Capture the cell that displays the provided text and extract its [x, y] central coordinate. 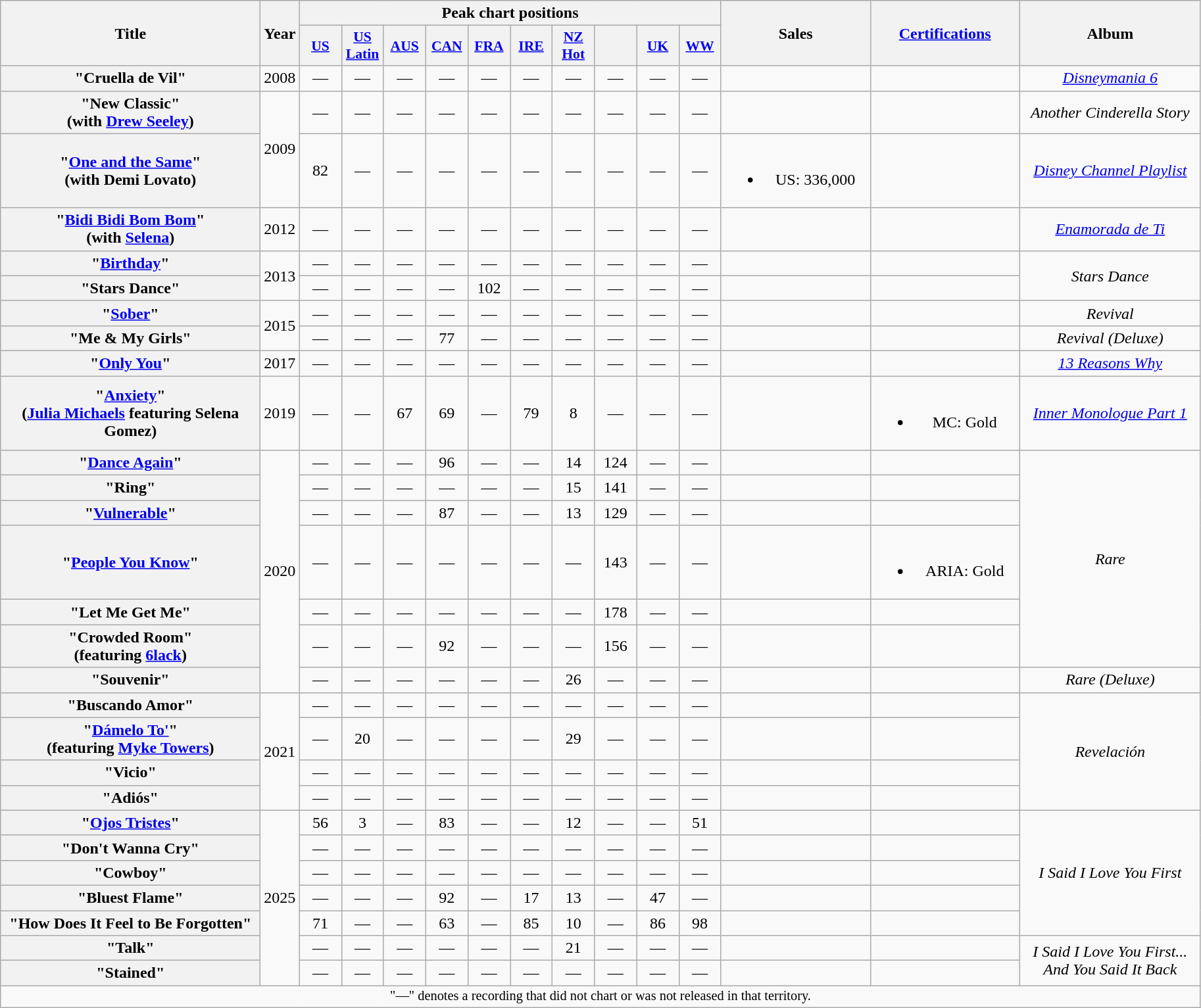
2013 [280, 276]
15 [574, 488]
"Anxiety" (Julia Michaels featuring Selena Gomez) [130, 413]
10 [574, 923]
Disney Channel Playlist [1110, 171]
"People You Know" [130, 563]
79 [531, 413]
"Ojos Tristes" [130, 823]
2021 [280, 751]
Disneymania 6 [1110, 78]
"Ring" [130, 488]
Revival [1110, 313]
2015 [280, 325]
69 [447, 413]
2012 [280, 229]
Peak chart positions [510, 13]
17 [531, 898]
"Crowded Room"(featuring 6lack) [130, 646]
Another Cinderella Story [1110, 112]
"Only You" [130, 363]
82 [320, 171]
87 [447, 513]
77 [447, 338]
Stars Dance [1110, 276]
I Said I Love You First... And You Said It Back [1110, 961]
96 [447, 463]
86 [658, 923]
Enamorada de Ti [1110, 229]
26 [574, 680]
ARIA: Gold [944, 563]
21 [574, 948]
"One and the Same"(with Demi Lovato) [130, 171]
12 [574, 823]
"Stained" [130, 973]
129 [616, 513]
I Said I Love You First [1110, 873]
Revelación [1110, 751]
"Sober" [130, 313]
Year [280, 33]
US [320, 46]
2009 [280, 149]
Title [130, 33]
"Birthday" [130, 263]
56 [320, 823]
71 [320, 923]
102 [489, 288]
2019 [280, 413]
98 [700, 923]
2025 [280, 898]
2017 [280, 363]
"Bidi Bidi Bom Bom"(with Selena) [130, 229]
USLatin [362, 46]
13 Reasons Why [1110, 363]
"Stars Dance" [130, 288]
47 [658, 898]
"Cruella de Vil" [130, 78]
"Let Me Get Me" [130, 612]
"Don't Wanna Cry" [130, 848]
MC: Gold [944, 413]
FRA [489, 46]
3 [362, 823]
"Cowboy" [130, 873]
UK [658, 46]
"Talk" [130, 948]
2020 [280, 571]
US: 336,000 [796, 171]
141 [616, 488]
"How Does It Feel to Be Forgotten" [130, 923]
"Me & My Girls" [130, 338]
Rare [1110, 559]
67 [404, 413]
178 [616, 612]
"Vicio" [130, 773]
Certifications [944, 33]
NZHot [574, 46]
"Souvenir" [130, 680]
29 [574, 739]
85 [531, 923]
8 [574, 413]
IRE [531, 46]
Inner Monologue Part 1 [1110, 413]
"Buscando Amor" [130, 705]
"Bluest Flame" [130, 898]
63 [447, 923]
143 [616, 563]
"—" denotes a recording that did not chart or was not released in that territory. [601, 997]
"Vulnerable" [130, 513]
CAN [447, 46]
124 [616, 463]
14 [574, 463]
2008 [280, 78]
83 [447, 823]
"New Classic"(with Drew Seeley) [130, 112]
"Dámelo To'"(featuring Myke Towers) [130, 739]
Rare (Deluxe) [1110, 680]
Sales [796, 33]
"Adiós" [130, 798]
WW [700, 46]
156 [616, 646]
AUS [404, 46]
Album [1110, 33]
51 [700, 823]
20 [362, 739]
"Dance Again" [130, 463]
Revival (Deluxe) [1110, 338]
